Pinpoint the cell where the given text exists, returning its [X, Y] midpoint coordinate. 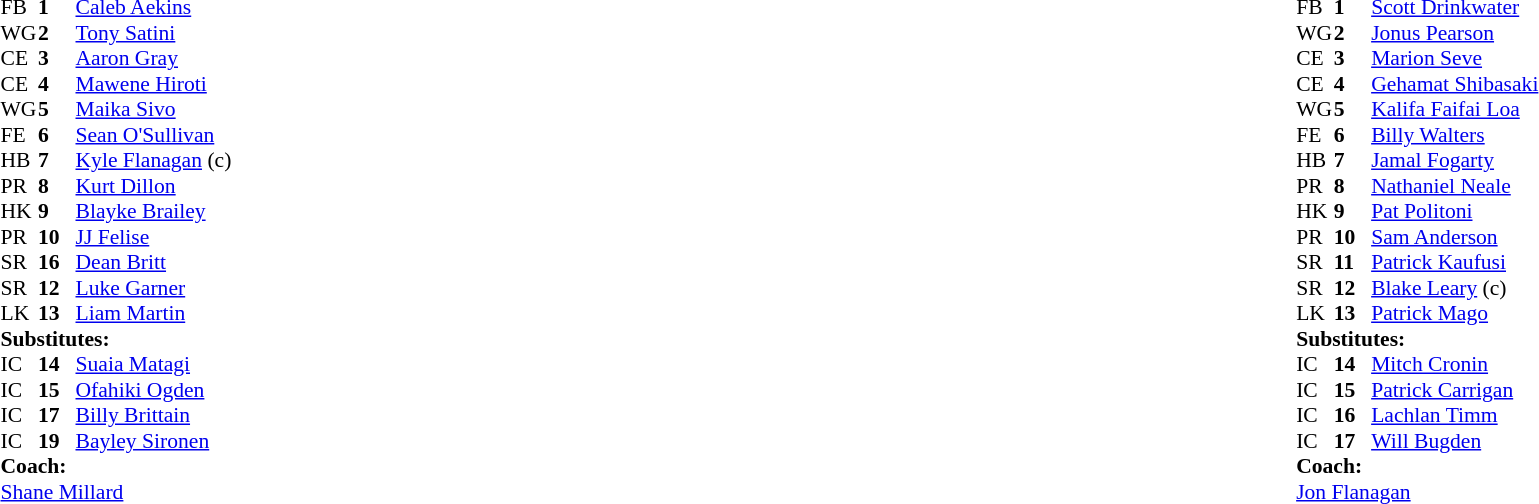
Kalifa Faifai Loa [1454, 109]
Blayke Brailey [154, 211]
Kurt Dillon [154, 186]
Gehamat Shibasaki [1454, 84]
Sean O'Sullivan [154, 135]
Mawene Hiroti [154, 84]
Ofahiki Ogden [154, 390]
Kyle Flanagan (c) [154, 161]
Jonus Pearson [1454, 33]
Dean Britt [154, 263]
Mitch Cronin [1454, 365]
Marion Seve [1454, 59]
Nathaniel Neale [1454, 186]
Suaia Matagi [154, 365]
Blake Leary (c) [1454, 288]
Billy Walters [1454, 135]
Tony Satini [154, 33]
JJ Felise [154, 237]
11 [1353, 263]
Billy Brittain [154, 415]
Sam Anderson [1454, 237]
Will Bugden [1454, 441]
Jamal Fogarty [1454, 161]
Patrick Carrigan [1454, 390]
Lachlan Timm [1454, 415]
Liam Martin [154, 313]
Pat Politoni [1454, 211]
Aaron Gray [154, 59]
Patrick Kaufusi [1454, 263]
19 [57, 441]
Patrick Mago [1454, 313]
Luke Garner [154, 288]
Bayley Sironen [154, 441]
Maika Sivo [154, 109]
